Detect which cell encompasses the target text, then output its (X, Y) center coordinate. 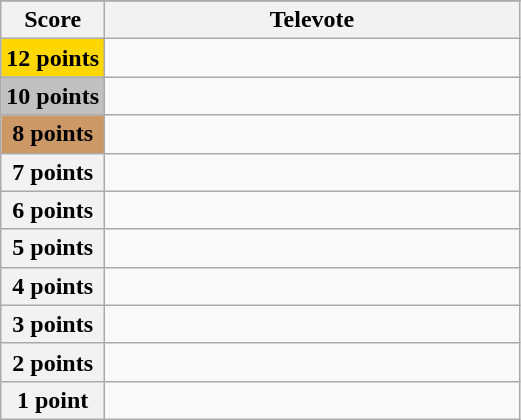
6 points (53, 210)
2 points (53, 362)
12 points (53, 58)
Score (53, 20)
10 points (53, 96)
4 points (53, 286)
7 points (53, 172)
1 point (53, 400)
8 points (53, 134)
5 points (53, 248)
Televote (312, 20)
3 points (53, 324)
